Detect which cell encompasses the target text, then output its [x, y] center coordinate. 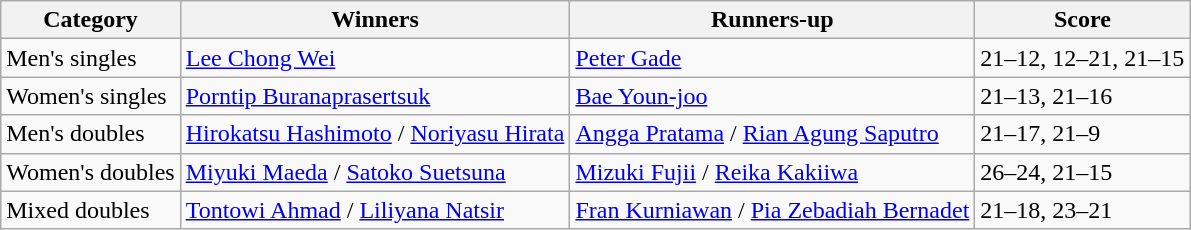
Fran Kurniawan / Pia Zebadiah Bernadet [772, 210]
Runners-up [772, 20]
Mizuki Fujii / Reika Kakiiwa [772, 172]
Category [90, 20]
Peter Gade [772, 58]
Tontowi Ahmad / Liliyana Natsir [375, 210]
21–13, 21–16 [1082, 96]
Hirokatsu Hashimoto / Noriyasu Hirata [375, 134]
21–12, 12–21, 21–15 [1082, 58]
Women's singles [90, 96]
Porntip Buranaprasertsuk [375, 96]
Women's doubles [90, 172]
Score [1082, 20]
Men's singles [90, 58]
Lee Chong Wei [375, 58]
Mixed doubles [90, 210]
21–17, 21–9 [1082, 134]
21–18, 23–21 [1082, 210]
Winners [375, 20]
Bae Youn-joo [772, 96]
Men's doubles [90, 134]
Angga Pratama / Rian Agung Saputro [772, 134]
Miyuki Maeda / Satoko Suetsuna [375, 172]
26–24, 21–15 [1082, 172]
